Locate the cell with the specified text and output its [X, Y] center coordinate. 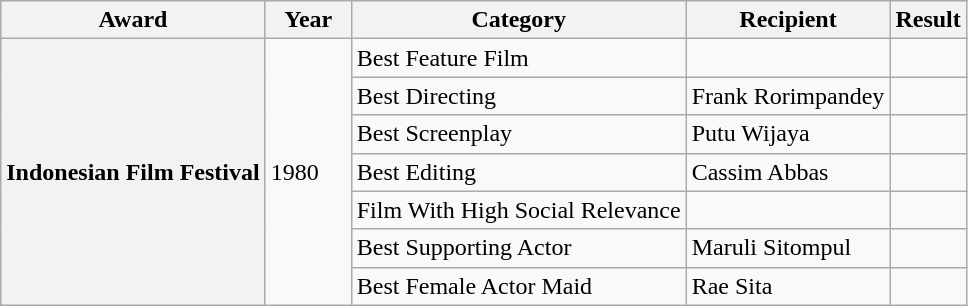
Recipient [788, 20]
Category [518, 20]
Best Feature Film [518, 58]
Maruli Sitompul [788, 248]
Year [308, 20]
Award [133, 20]
Best Female Actor Maid [518, 286]
Indonesian Film Festival [133, 172]
Best Supporting Actor [518, 248]
Cassim Abbas [788, 172]
1980 [308, 172]
Film With High Social Relevance [518, 210]
Best Directing [518, 96]
Result [928, 20]
Putu Wijaya [788, 134]
Best Screenplay [518, 134]
Best Editing [518, 172]
Frank Rorimpandey [788, 96]
Rae Sita [788, 286]
